Extract the (x, y) coordinate from the center of the cell holding the provided text.  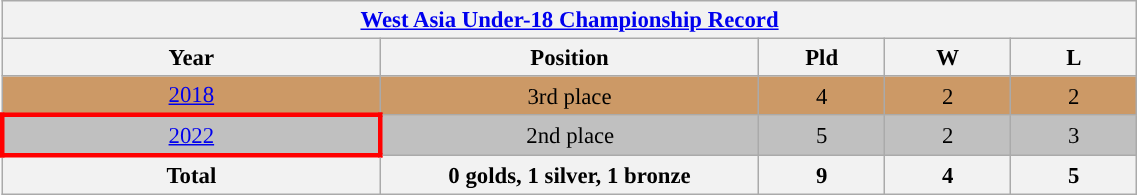
3rd place (569, 96)
Position (569, 58)
2022 (191, 136)
Pld (822, 58)
Total (191, 176)
2018 (191, 96)
9 (822, 176)
Year (191, 58)
L (1074, 58)
West Asia Under-18 Championship Record (570, 20)
2nd place (569, 136)
3 (1074, 136)
0 golds, 1 silver, 1 bronze (569, 176)
W (948, 58)
